Pinpoint the cell where the given text exists, returning its (x, y) midpoint coordinate. 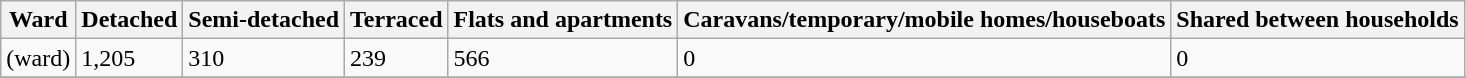
310 (264, 58)
Flats and apartments (563, 20)
Semi-detached (264, 20)
1,205 (130, 58)
239 (396, 58)
Detached (130, 20)
Terraced (396, 20)
566 (563, 58)
Ward (38, 20)
Shared between households (1318, 20)
Caravans/temporary/mobile homes/houseboats (924, 20)
(ward) (38, 58)
